Pinpoint the cell where the given text exists, returning its [x, y] midpoint coordinate. 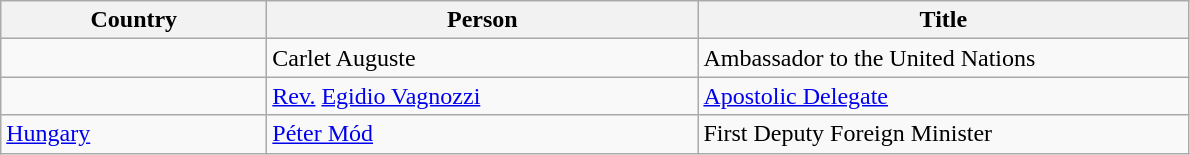
Apostolic Delegate [944, 96]
Country [134, 20]
Title [944, 20]
Péter Mód [482, 134]
Rev. Egidio Vagnozzi [482, 96]
Carlet Auguste [482, 58]
Person [482, 20]
Hungary [134, 134]
First Deputy Foreign Minister [944, 134]
Ambassador to the United Nations [944, 58]
